Return [X, Y] of the center of cell containing provided text 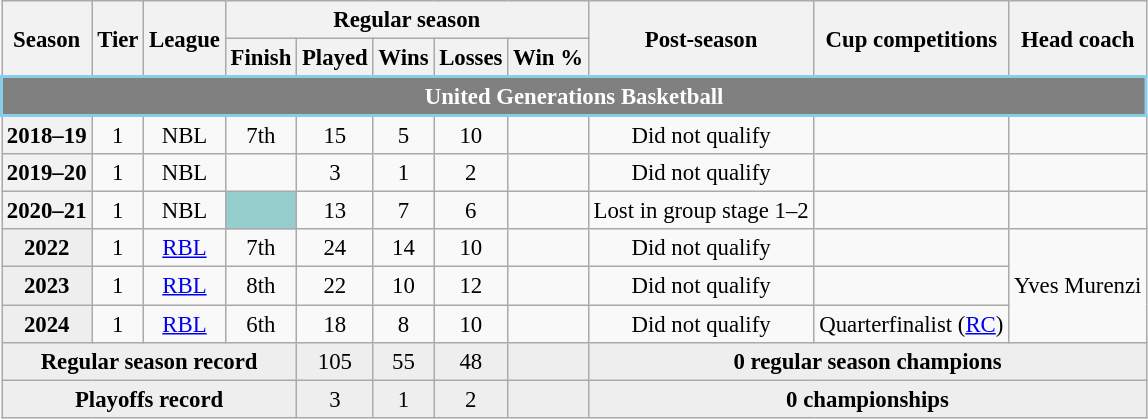
48 [471, 361]
18 [335, 324]
Post-season [701, 39]
12 [471, 286]
8 [404, 324]
Played [335, 58]
22 [335, 286]
55 [404, 361]
2023 [47, 286]
0 championships [867, 399]
6 [471, 211]
24 [335, 249]
Losses [471, 58]
Quarterfinalist (RC) [912, 324]
Lost in group stage 1–2 [701, 211]
League [184, 39]
Cup competitions [912, 39]
Wins [404, 58]
15 [335, 135]
Tier [118, 39]
Finish [260, 58]
2020–21 [47, 211]
14 [404, 249]
6th [260, 324]
8th [260, 286]
5 [404, 135]
0 regular season champions [867, 361]
13 [335, 211]
Season [47, 39]
2022 [47, 249]
2024 [47, 324]
Win % [548, 58]
Regular season record [150, 361]
Playoffs record [150, 399]
105 [335, 361]
United Generations Basketball [574, 96]
Head coach [1078, 39]
2019–20 [47, 173]
7 [404, 211]
Yves Murenzi [1078, 286]
Regular season [406, 20]
2018–19 [47, 135]
